Search for the cell housing the specified text and yield its [X, Y] center coordinate. 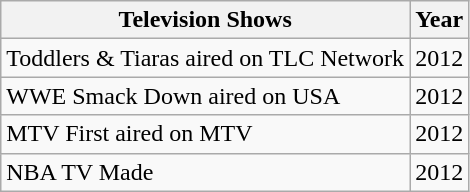
Year [440, 20]
WWE Smack Down aired on USA [206, 96]
MTV First aired on MTV [206, 134]
Toddlers & Tiaras aired on TLC Network [206, 58]
Television Shows [206, 20]
NBA TV Made [206, 172]
